Search for the cell housing the specified text and yield its [x, y] center coordinate. 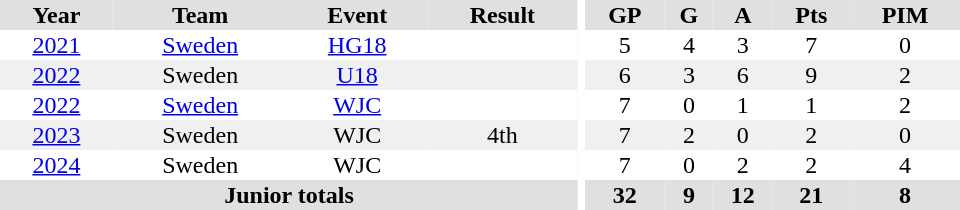
Result [502, 15]
2024 [56, 165]
12 [743, 195]
4th [502, 135]
GP [625, 15]
G [689, 15]
Junior totals [289, 195]
5 [625, 45]
2021 [56, 45]
A [743, 15]
Team [200, 15]
32 [625, 195]
U18 [358, 75]
PIM [905, 15]
8 [905, 195]
Event [358, 15]
21 [812, 195]
Year [56, 15]
HG18 [358, 45]
2023 [56, 135]
Pts [812, 15]
